Output the (x, y) coordinate of the center of the cell containing the given text.  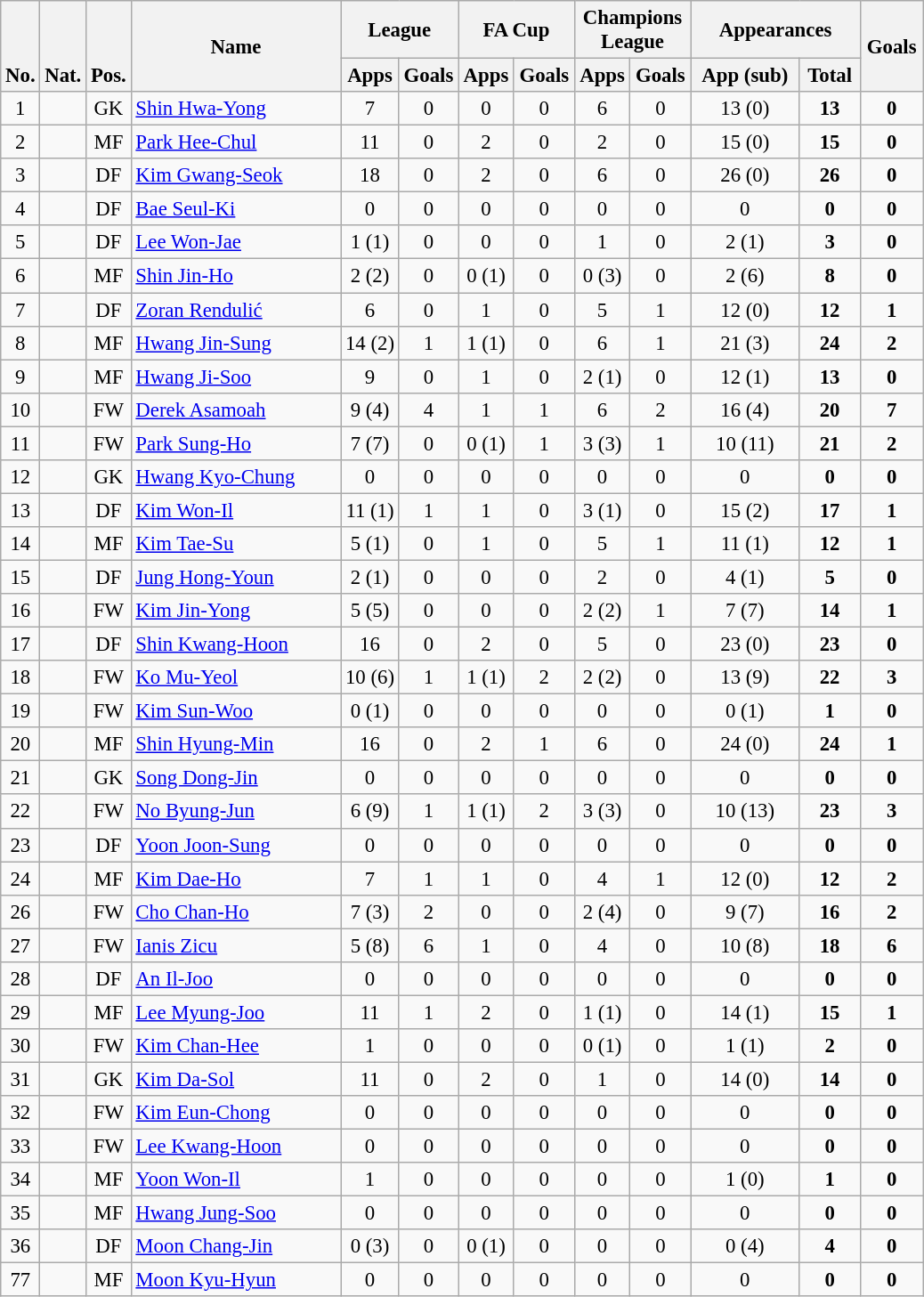
23 (0) (745, 644)
Derek Asamoah (236, 409)
2 (6) (745, 276)
Yoon Joon-Sung (236, 845)
34 (20, 1179)
App (sub) (745, 76)
No Byung-Jun (236, 812)
FA Cup (516, 30)
16 (4) (745, 409)
36 (20, 1246)
32 (20, 1113)
Jung Hong-Youn (236, 577)
League (400, 30)
Lee Kwang-Hoon (236, 1147)
7 (3) (370, 912)
0 (4) (745, 1246)
Shin Kwang-Hoon (236, 644)
29 (20, 1012)
9 (7) (745, 912)
No. (20, 46)
Bae Seul-Ki (236, 209)
Pos. (109, 46)
10 (11) (745, 443)
14 (0) (745, 1079)
Kim Gwang-Seok (236, 175)
Total (830, 76)
10 (20, 409)
19 (20, 711)
Kim Sun-Woo (236, 711)
Kim Dae-Ho (236, 879)
24 (0) (745, 744)
Zoran Rendulić (236, 310)
14 (1) (745, 1012)
10 (8) (745, 945)
15 (2) (745, 510)
10 (13) (745, 812)
Yoon Won-Il (236, 1179)
Appearances (776, 30)
9 (4) (370, 409)
Hwang Kyo-Chung (236, 477)
3 (1) (602, 510)
26 (0) (745, 175)
Lee Won-Jae (236, 243)
21 (3) (745, 343)
Song Dong-Jin (236, 778)
Cho Chan-Ho (236, 912)
Ko Mu-Yeol (236, 677)
Nat. (63, 46)
31 (20, 1079)
Hwang Jin-Sung (236, 343)
Moon Chang-Jin (236, 1246)
13 (9) (745, 677)
1 (0) (745, 1179)
15 (0) (745, 142)
13 (0) (745, 109)
77 (20, 1280)
Shin Hwa-Yong (236, 109)
28 (20, 979)
Shin Jin-Ho (236, 276)
2 (4) (602, 912)
12 (1) (745, 377)
Kim Da-Sol (236, 1079)
Kim Jin-Yong (236, 611)
Shin Hyung-Min (236, 744)
Kim Won-Il (236, 510)
33 (20, 1147)
Park Hee-Chul (236, 142)
Ianis Zicu (236, 945)
30 (20, 1046)
6 (9) (370, 812)
Lee Myung-Joo (236, 1012)
An Il-Joo (236, 979)
Kim Eun-Chong (236, 1113)
5 (8) (370, 945)
Park Sung-Ho (236, 443)
Moon Kyu-Hyun (236, 1280)
5 (5) (370, 611)
35 (20, 1213)
Champions League (632, 30)
Kim Tae-Su (236, 544)
27 (20, 945)
14 (2) (370, 343)
5 (1) (370, 544)
10 (6) (370, 677)
Hwang Jung-Soo (236, 1213)
Kim Chan-Hee (236, 1046)
Name (236, 46)
4 (1) (745, 577)
Hwang Ji-Soo (236, 377)
